Locate the cell with the specified text and output its [X, Y] center coordinate. 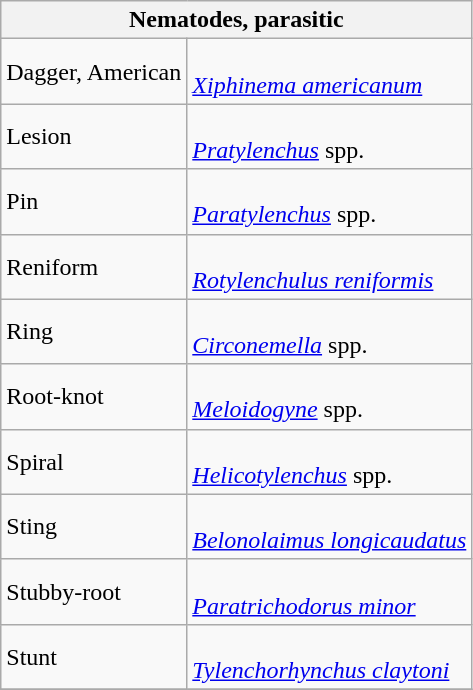
Paratrichodorus minor [330, 592]
Helicotylenchus spp. [330, 462]
Xiphinema americanum [330, 72]
Belonolaimus longicaudatus [330, 526]
Rotylenchulus reniformis [330, 266]
Stubby-root [94, 592]
Lesion [94, 136]
Reniform [94, 266]
Meloidogyne spp. [330, 396]
Sting [94, 526]
Spiral [94, 462]
Pin [94, 202]
Root-knot [94, 396]
Pratylenchus spp. [330, 136]
Nematodes, parasitic [236, 20]
Tylenchorhynchus claytoni [330, 656]
Circonemella spp. [330, 332]
Stunt [94, 656]
Paratylenchus spp. [330, 202]
Ring [94, 332]
Dagger, American [94, 72]
